From the cell containing the given text, extract its center point as [X, Y] coordinate. 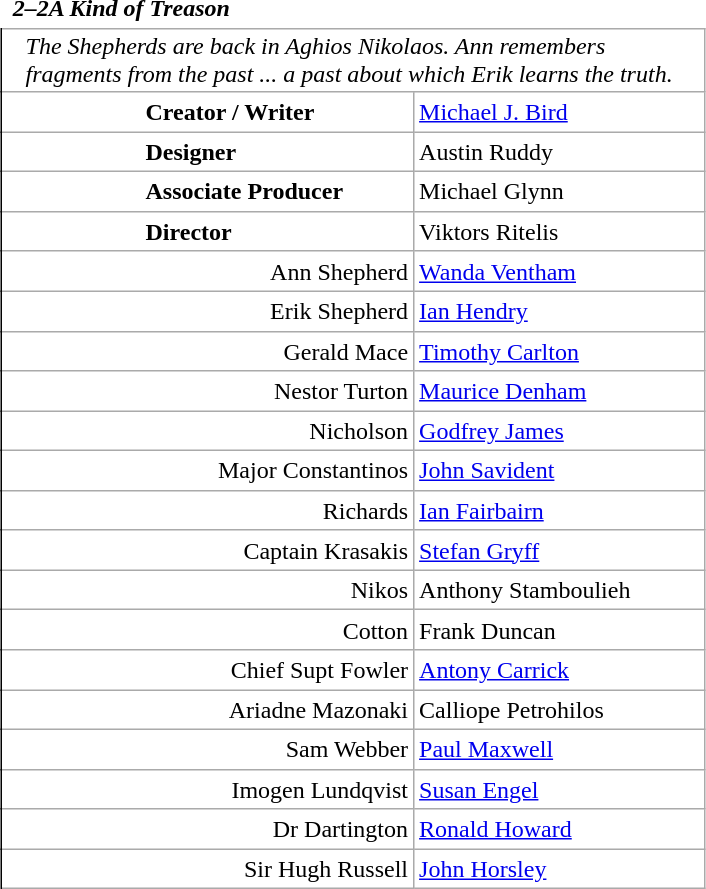
Susan Engel [560, 789]
Antony Carrick [560, 670]
Calliope Petrohilos [560, 710]
Major Constantinos [208, 471]
Chief Supt Fowler [208, 670]
Gerald Mace [208, 351]
John Horsley [560, 869]
Cotton [208, 630]
Ian Hendry [560, 311]
Michael Glynn [560, 192]
Director [208, 231]
Godfrey James [560, 431]
Dr Dartington [208, 829]
John Savident [560, 471]
Viktors Ritelis [560, 231]
Nicholson [208, 431]
Ronald Howard [560, 829]
Designer [208, 152]
Paul Maxwell [560, 749]
Ariadne Mazonaki [208, 710]
Wanda Ventham [560, 271]
Richards [208, 510]
The Shepherds are back in Aghios Nikolaos. Ann remembers fragments from the past ... a past about which Erik learns the truth. [353, 60]
Associate Producer [208, 192]
Ian Fairbairn [560, 510]
Sam Webber [208, 749]
Ann Shepherd [208, 271]
Erik Shepherd [208, 311]
Anthony Stamboulieh [560, 590]
Maurice Denham [560, 391]
Michael J. Bird [560, 112]
Timothy Carlton [560, 351]
Nikos [208, 590]
Creator / Writer [208, 112]
Stefan Gryff [560, 550]
Captain Krasakis [208, 550]
Imogen Lundqvist [208, 789]
Nestor Turton [208, 391]
Sir Hugh Russell [208, 869]
Austin Ruddy [560, 152]
Frank Duncan [560, 630]
